Determine the (x, y) coordinate at the center of the cell enclosing the given text.  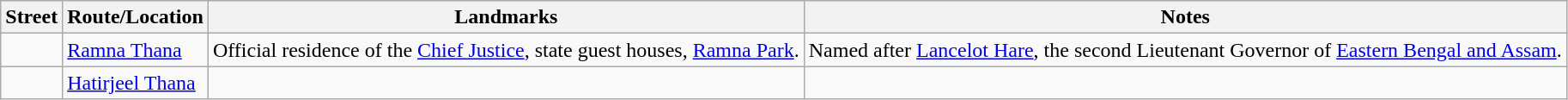
Street (32, 17)
Notes (1185, 17)
Hatirjeel Thana (136, 83)
Named after Lancelot Hare, the second Lieutenant Governor of Eastern Bengal and Assam. (1185, 50)
Route/Location (136, 17)
Ramna Thana (136, 50)
Landmarks (506, 17)
Official residence of the Chief Justice, state guest houses, Ramna Park. (506, 50)
